Return (X, Y) of the center of cell containing provided text 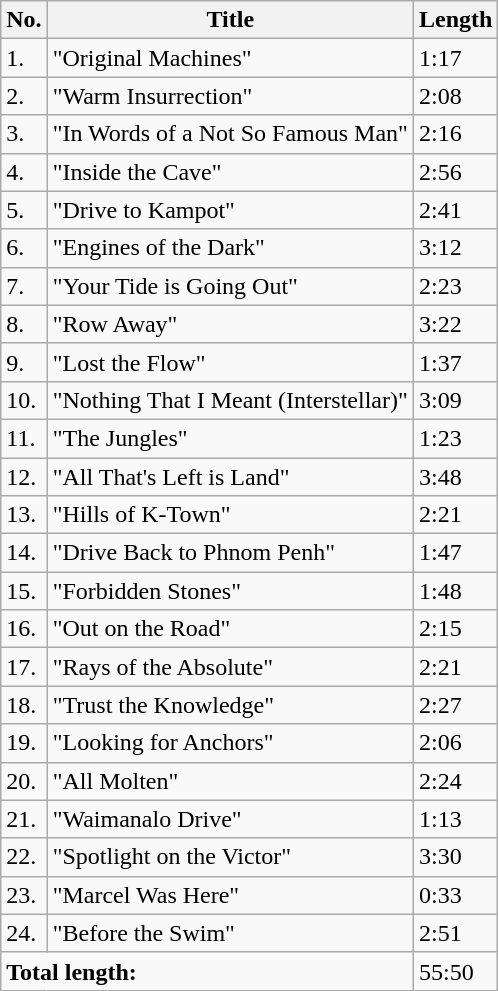
"Spotlight on the Victor" (230, 857)
2:51 (455, 933)
"Rays of the Absolute" (230, 667)
23. (24, 895)
1. (24, 58)
3:12 (455, 248)
1:48 (455, 591)
1:47 (455, 553)
"Original Machines" (230, 58)
3. (24, 134)
21. (24, 819)
12. (24, 477)
2:27 (455, 705)
2:41 (455, 210)
7. (24, 286)
2:06 (455, 743)
2:08 (455, 96)
10. (24, 400)
1:17 (455, 58)
"Looking for Anchors" (230, 743)
3:09 (455, 400)
"Engines of the Dark" (230, 248)
6. (24, 248)
"In Words of a Not So Famous Man" (230, 134)
22. (24, 857)
3:22 (455, 324)
"Inside the Cave" (230, 172)
2:24 (455, 781)
13. (24, 515)
2:16 (455, 134)
"Warm Insurrection" (230, 96)
"All That's Left is Land" (230, 477)
1:13 (455, 819)
"Before the Swim" (230, 933)
16. (24, 629)
"Row Away" (230, 324)
20. (24, 781)
"Drive to Kampot" (230, 210)
"Lost the Flow" (230, 362)
19. (24, 743)
"Out on the Road" (230, 629)
0:33 (455, 895)
Length (455, 20)
5. (24, 210)
4. (24, 172)
"Trust the Knowledge" (230, 705)
1:23 (455, 438)
"Drive Back to Phnom Penh" (230, 553)
"Nothing That I Meant (Interstellar)" (230, 400)
17. (24, 667)
"The Jungles" (230, 438)
15. (24, 591)
18. (24, 705)
"Marcel Was Here" (230, 895)
24. (24, 933)
3:48 (455, 477)
2. (24, 96)
8. (24, 324)
"Forbidden Stones" (230, 591)
1:37 (455, 362)
"Hills of K-Town" (230, 515)
2:23 (455, 286)
Title (230, 20)
55:50 (455, 971)
11. (24, 438)
9. (24, 362)
14. (24, 553)
2:15 (455, 629)
No. (24, 20)
Total length: (208, 971)
2:56 (455, 172)
"Waimanalo Drive" (230, 819)
"Your Tide is Going Out" (230, 286)
3:30 (455, 857)
"All Molten" (230, 781)
